Locate the cell with the specified text and output its (x, y) center coordinate. 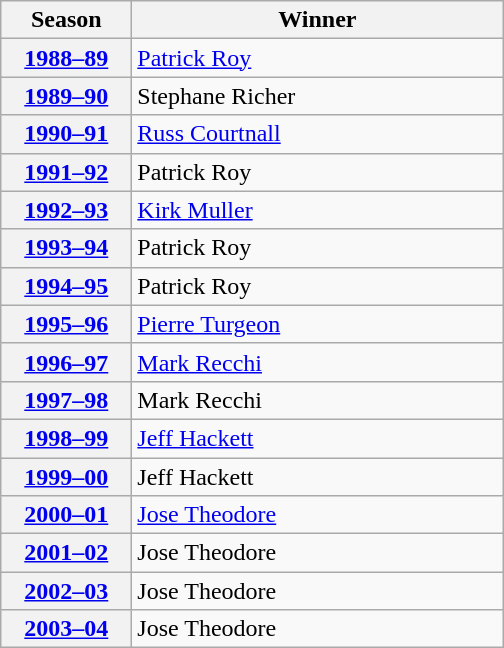
Stephane Richer (318, 96)
2001–02 (66, 553)
1992–93 (66, 210)
1998–99 (66, 438)
1990–91 (66, 134)
Kirk Muller (318, 210)
1993–94 (66, 248)
1996–97 (66, 362)
1988–89 (66, 58)
Pierre Turgeon (318, 324)
1991–92 (66, 172)
1994–95 (66, 286)
1995–96 (66, 324)
Russ Courtnall (318, 134)
Season (66, 20)
1989–90 (66, 96)
1999–00 (66, 477)
Winner (318, 20)
2002–03 (66, 591)
2003–04 (66, 629)
1997–98 (66, 400)
2000–01 (66, 515)
